Determine the (x, y) coordinate at the center of the cell enclosing the given text.  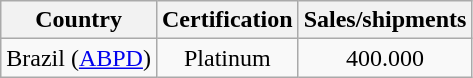
Sales/shipments (385, 20)
Country (79, 20)
Platinum (227, 58)
400.000 (385, 58)
Brazil (ABPD) (79, 58)
Certification (227, 20)
